Pinpoint the cell where the given text exists, returning its (x, y) midpoint coordinate. 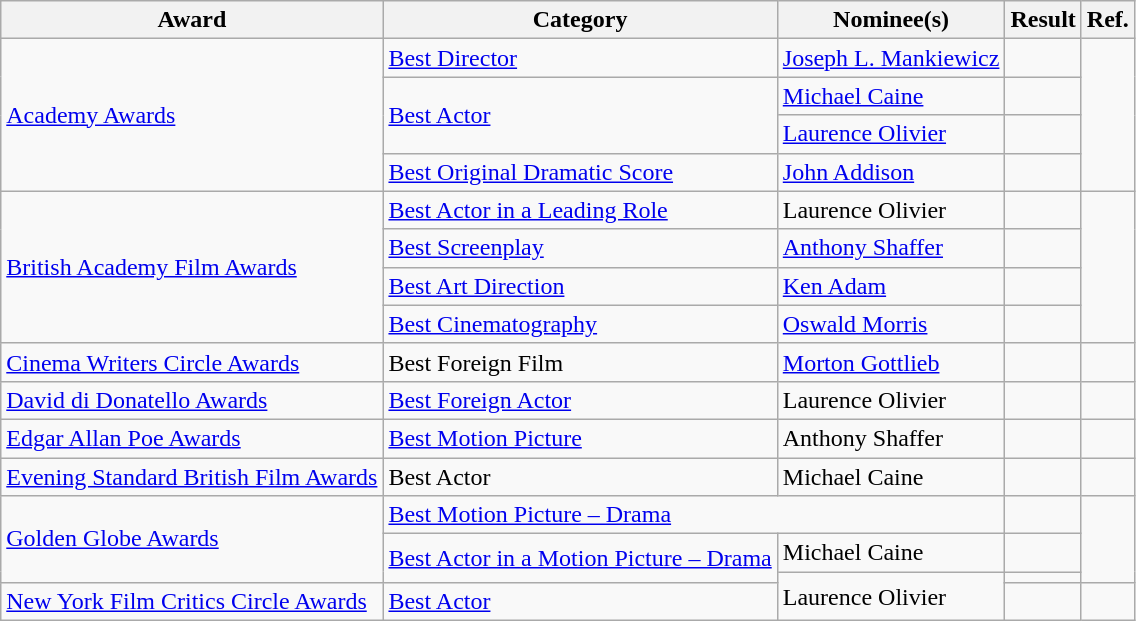
Morton Gottlieb (891, 362)
Category (580, 20)
Best Cinematography (580, 324)
Academy Awards (192, 115)
Best Screenplay (580, 248)
Best Motion Picture (580, 438)
New York Film Critics Circle Awards (192, 602)
Nominee(s) (891, 20)
Ken Adam (891, 286)
Best Director (580, 58)
Result (1043, 20)
Oswald Morris (891, 324)
Ref. (1108, 20)
Best Art Direction (580, 286)
Best Actor in a Motion Picture – Drama (580, 558)
Best Foreign Film (580, 362)
Best Actor in a Leading Role (580, 210)
Edgar Allan Poe Awards (192, 438)
David di Donatello Awards (192, 400)
Evening Standard British Film Awards (192, 477)
Golden Globe Awards (192, 540)
Best Motion Picture – Drama (694, 515)
John Addison (891, 172)
Best Original Dramatic Score (580, 172)
Award (192, 20)
British Academy Film Awards (192, 267)
Joseph L. Mankiewicz (891, 58)
Cinema Writers Circle Awards (192, 362)
Best Foreign Actor (580, 400)
